Detect which cell encompasses the target text, then output its [X, Y] center coordinate. 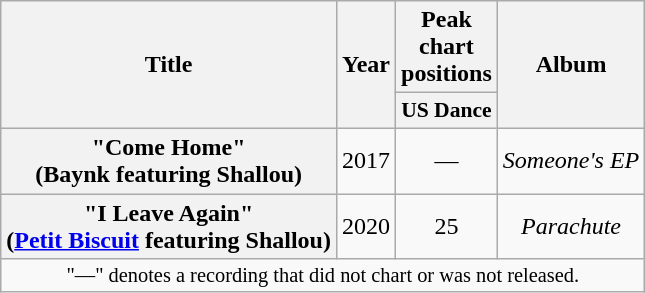
US Dance [447, 111]
2020 [366, 226]
Peak chart positions [447, 47]
"Come Home" (Baynk featuring Shallou) [169, 160]
Title [169, 65]
Album [570, 65]
Parachute [570, 226]
Someone's EP [570, 160]
25 [447, 226]
Year [366, 65]
2017 [366, 160]
— [447, 160]
"I Leave Again" (Petit Biscuit featuring Shallou) [169, 226]
"—" denotes a recording that did not chart or was not released. [323, 276]
